Extract the [x, y] coordinate from the center of the cell holding the provided text.  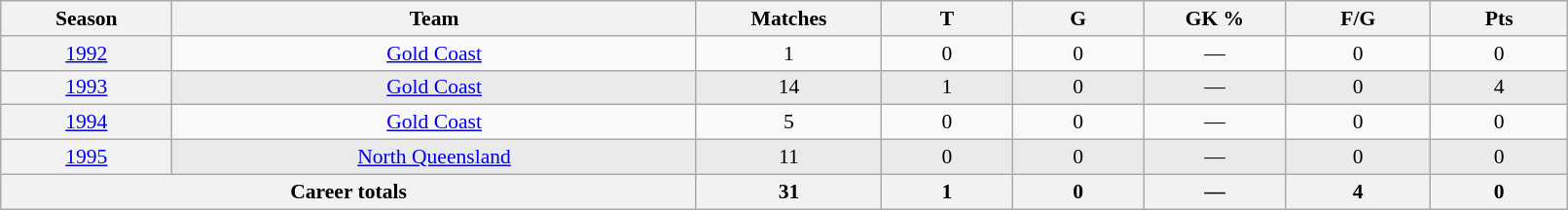
F/G [1358, 18]
Matches [788, 18]
1992 [87, 53]
1995 [87, 157]
1993 [87, 87]
1994 [87, 122]
Pts [1499, 18]
North Queensland [434, 157]
Season [87, 18]
Career totals [348, 192]
11 [788, 157]
T [948, 18]
G [1078, 18]
5 [788, 122]
14 [788, 87]
GK % [1215, 18]
31 [788, 192]
Team [434, 18]
